Output the [X, Y] coordinate of the center of the cell containing the given text.  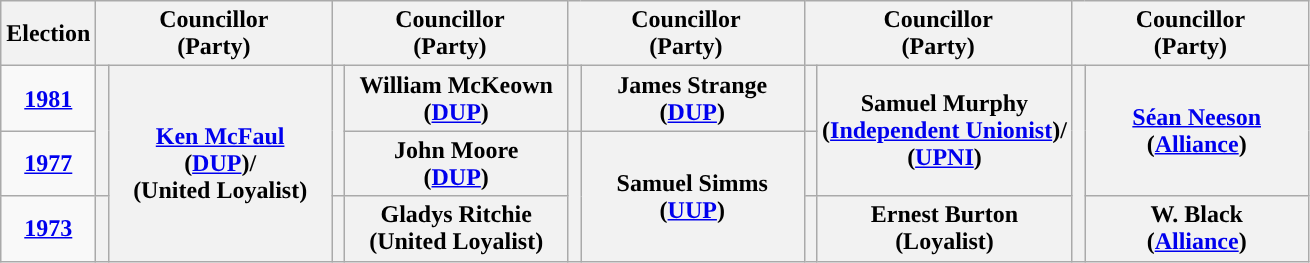
1977 [48, 164]
Ernest Burton (Loyalist) [945, 228]
Samuel Murphy (Independent Unionist)/ (UPNI) [945, 131]
Election [48, 34]
Ken McFaul (DUP)/ (United Loyalist) [220, 164]
John Moore (DUP) [456, 164]
1973 [48, 228]
1981 [48, 98]
James Strange (DUP) [692, 98]
Gladys Ritchie (United Loyalist) [456, 228]
Séan Neeson (Alliance) [1197, 131]
Samuel Simms (UUP) [692, 196]
William McKeown (DUP) [456, 98]
W. Black (Alliance) [1197, 228]
